Detect which cell encompasses the target text, then output its (X, Y) center coordinate. 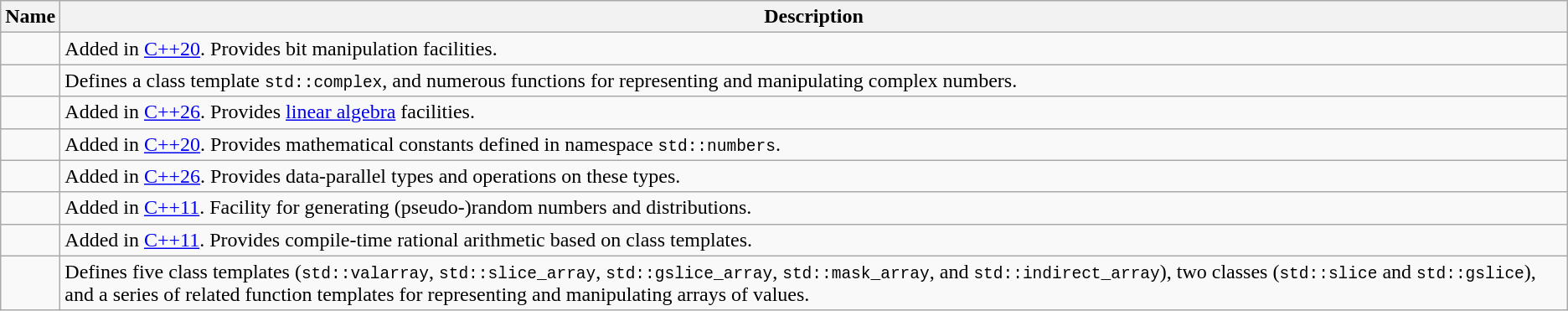
Defines a class template std::complex, and numerous functions for representing and manipulating complex numbers. (814, 80)
Added in C++20. Provides bit manipulation facilities. (814, 49)
Added in C++11. Facility for generating (pseudo-)random numbers and distributions. (814, 208)
Name (30, 17)
Added in C++20. Provides mathematical constants defined in namespace std::numbers. (814, 144)
Added in C++26. Provides data-parallel types and operations on these types. (814, 176)
Added in C++26. Provides linear algebra facilities. (814, 112)
Description (814, 17)
Added in C++11. Provides compile-time rational arithmetic based on class templates. (814, 240)
